For the text-containing cell, return its midpoint in (X, Y) coordinate format. 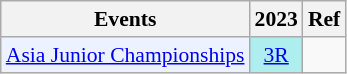
3R (276, 55)
Events (126, 19)
2023 (276, 19)
Asia Junior Championships (126, 55)
Ref (324, 19)
